Extract the [X, Y] coordinate from the center of the cell holding the provided text.  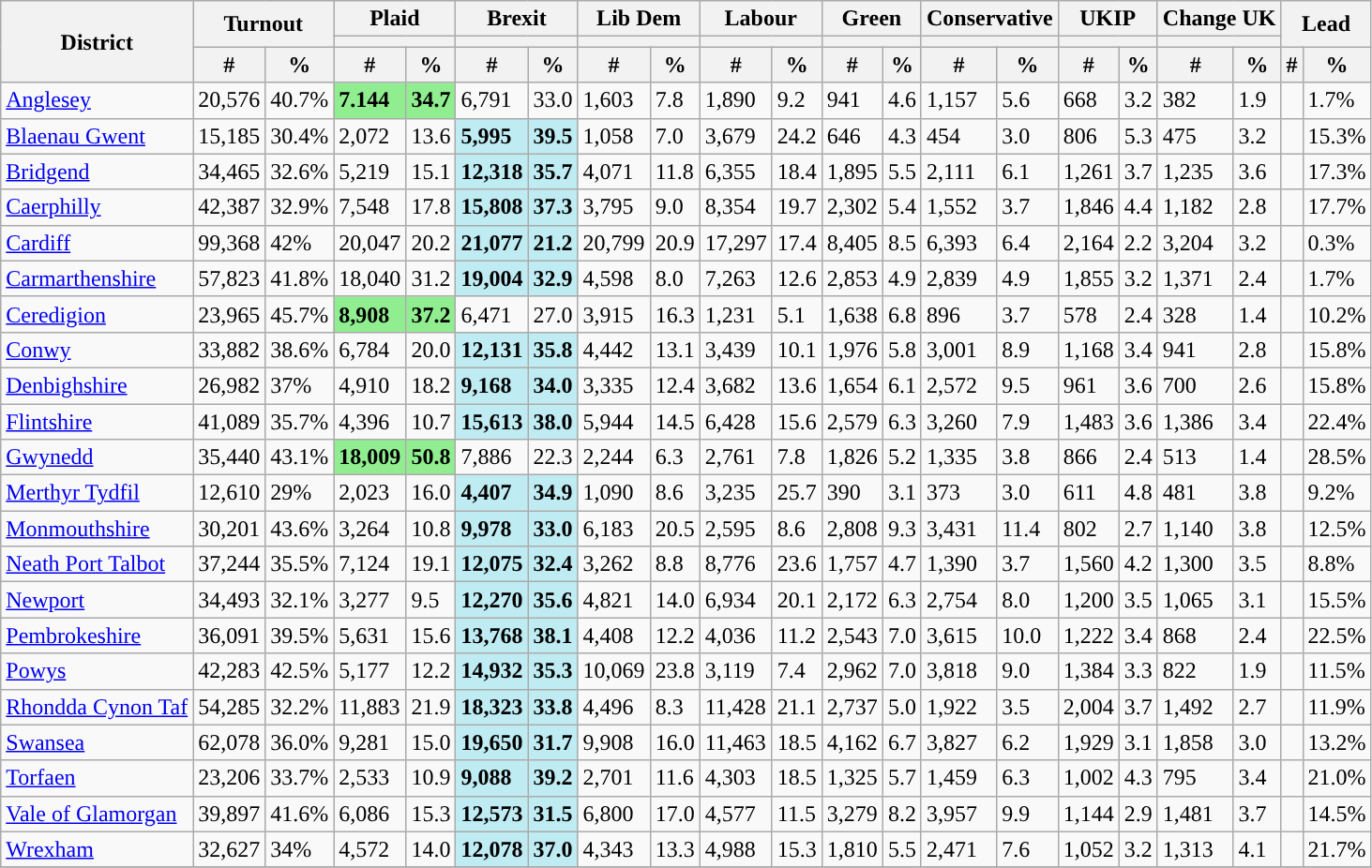
Change UK [1219, 19]
2,023 [369, 493]
Cardiff [98, 243]
24.2 [797, 136]
328 [1195, 314]
43.6% [300, 529]
5,177 [369, 671]
10,069 [613, 671]
37.0 [553, 849]
42,387 [229, 207]
39,897 [229, 814]
20.2 [431, 243]
Plaid [395, 19]
Brexit [517, 19]
11.5% [1337, 671]
1,157 [958, 100]
1,483 [1088, 421]
38.1 [553, 636]
18,040 [369, 278]
20,799 [613, 243]
District [98, 41]
1,390 [958, 564]
19.1 [431, 564]
Wrexham [98, 849]
12,573 [491, 814]
37.3 [553, 207]
Bridgend [98, 172]
4,988 [735, 849]
3,827 [958, 742]
513 [1195, 457]
34% [300, 849]
Vale of Glamorgan [98, 814]
4,408 [613, 636]
Rhondda Cynon Taf [98, 707]
1,386 [1195, 421]
10.9 [431, 778]
1,492 [1195, 707]
31.7 [553, 742]
Labour [761, 19]
12,131 [491, 350]
38.6% [300, 350]
1,855 [1088, 278]
1,638 [852, 314]
700 [1195, 385]
7,886 [491, 457]
11,463 [735, 742]
35.7 [553, 172]
UKIP [1108, 19]
35.5% [300, 564]
1,603 [613, 100]
6,428 [735, 421]
23,206 [229, 778]
Flintshire [98, 421]
6,471 [491, 314]
5.4 [902, 207]
2.9 [1138, 814]
50.8 [431, 457]
25.7 [797, 493]
11,428 [735, 707]
7.4 [797, 671]
1,459 [958, 778]
4,036 [735, 636]
26,982 [229, 385]
2,701 [613, 778]
1,168 [1088, 350]
20.5 [675, 529]
5,219 [369, 172]
390 [852, 493]
17.0 [675, 814]
34.7 [431, 100]
3,260 [958, 421]
1,560 [1088, 564]
9,281 [369, 742]
36,091 [229, 636]
6,393 [958, 243]
2,543 [852, 636]
1,002 [1088, 778]
1,231 [735, 314]
2,572 [958, 385]
5.3 [1138, 136]
Caerphilly [98, 207]
6,791 [491, 100]
6.2 [1028, 742]
17,297 [735, 243]
4,442 [613, 350]
Blaenau Gwent [98, 136]
868 [1195, 636]
Newport [98, 600]
9.9 [1028, 814]
2,302 [852, 207]
Anglesey [98, 100]
11.2 [797, 636]
19,004 [491, 278]
35.8 [553, 350]
4,821 [613, 600]
2,808 [852, 529]
9,088 [491, 778]
4.7 [902, 564]
35.3 [553, 671]
11,883 [369, 707]
Carmarthenshire [98, 278]
6,086 [369, 814]
17.7% [1337, 207]
Merthyr Tydfil [98, 493]
578 [1088, 314]
8.3 [675, 707]
13.1 [675, 350]
30,201 [229, 529]
11.4 [1028, 529]
Conservative [989, 19]
41.6% [300, 814]
1,929 [1088, 742]
4,496 [613, 707]
12,610 [229, 493]
12,270 [491, 600]
11.5 [797, 814]
1,890 [735, 100]
22.5% [1337, 636]
2,853 [852, 278]
9.2% [1337, 493]
2,072 [369, 136]
11.8 [675, 172]
1,140 [1195, 529]
475 [1195, 136]
2.6 [1257, 385]
34,493 [229, 600]
40.7% [300, 100]
5.7 [902, 778]
38.0 [553, 421]
5.0 [902, 707]
34.9 [553, 493]
373 [958, 493]
37,244 [229, 564]
20.0 [431, 350]
10.7 [431, 421]
5.6 [1028, 100]
22.4% [1337, 421]
8,776 [735, 564]
Powys [98, 671]
896 [958, 314]
2,839 [958, 278]
1,858 [1195, 742]
3,001 [958, 350]
8,354 [735, 207]
41,089 [229, 421]
3,795 [613, 207]
29% [300, 493]
1,200 [1088, 600]
7,124 [369, 564]
12.4 [675, 385]
1,058 [613, 136]
2,962 [852, 671]
10.0 [1028, 636]
Swansea [98, 742]
14,932 [491, 671]
3,204 [1195, 243]
1,065 [1195, 600]
15,185 [229, 136]
5,995 [491, 136]
32.4 [553, 564]
32.9% [300, 207]
4,910 [369, 385]
Turnout [264, 24]
1,826 [852, 457]
382 [1195, 100]
20.1 [797, 600]
14.5 [675, 421]
9.2 [797, 100]
42% [300, 243]
31.2 [431, 278]
1,976 [852, 350]
1,810 [852, 849]
32.1% [300, 600]
Lead [1326, 24]
9,978 [491, 529]
1,261 [1088, 172]
481 [1195, 493]
6,183 [613, 529]
454 [958, 136]
43.1% [300, 457]
0.3% [1337, 243]
4,343 [613, 849]
17.4 [797, 243]
35,440 [229, 457]
4.6 [902, 100]
2.2 [1138, 243]
3,335 [613, 385]
2,244 [613, 457]
34,465 [229, 172]
9.3 [902, 529]
822 [1195, 671]
1,182 [1195, 207]
2,754 [958, 600]
3,279 [852, 814]
2,111 [958, 172]
3,682 [735, 385]
2,533 [369, 778]
10.8 [431, 529]
611 [1088, 493]
39.5% [300, 636]
5.8 [902, 350]
3,915 [613, 314]
3,957 [958, 814]
1,235 [1195, 172]
Neath Port Talbot [98, 564]
2,172 [852, 600]
30.4% [300, 136]
4,598 [613, 278]
Lib Dem [639, 19]
32.6% [300, 172]
3,615 [958, 636]
22.3 [553, 457]
39.2 [553, 778]
Green [871, 19]
3,264 [369, 529]
21.0% [1337, 778]
Monmouthshire [98, 529]
17.3% [1337, 172]
32.2% [300, 707]
3,818 [958, 671]
2,471 [958, 849]
12.6 [797, 278]
2,595 [735, 529]
11.9% [1337, 707]
23,965 [229, 314]
15,613 [491, 421]
31.5 [553, 814]
6.8 [902, 314]
16.3 [675, 314]
3,439 [735, 350]
21.2 [553, 243]
961 [1088, 385]
1,335 [958, 457]
Pembrokeshire [98, 636]
6.4 [1028, 243]
1,222 [1088, 636]
1,325 [852, 778]
8.5 [902, 243]
45.7% [300, 314]
795 [1195, 778]
1,922 [958, 707]
802 [1088, 529]
8.8 [675, 564]
8,908 [369, 314]
8.8% [1337, 564]
18.2 [431, 385]
8.2 [902, 814]
18,323 [491, 707]
3,262 [613, 564]
33.7% [300, 778]
6,800 [613, 814]
18.4 [797, 172]
15.0 [431, 742]
2,004 [1088, 707]
19,650 [491, 742]
20,576 [229, 100]
646 [852, 136]
6,355 [735, 172]
2,737 [852, 707]
35.6 [553, 600]
Torfaen [98, 778]
27.0 [553, 314]
7.9 [1028, 421]
28.5% [1337, 457]
5,631 [369, 636]
4.4 [1138, 207]
2,579 [852, 421]
19.7 [797, 207]
18,009 [369, 457]
10.1 [797, 350]
15.3% [1337, 136]
2,761 [735, 457]
39.5 [553, 136]
20,047 [369, 243]
42,283 [229, 671]
57,823 [229, 278]
42.5% [300, 671]
11.6 [675, 778]
6.7 [902, 742]
Ceredigion [98, 314]
866 [1088, 457]
1,052 [1088, 849]
21.1 [797, 707]
1,371 [1195, 278]
8.9 [1028, 350]
12,075 [491, 564]
7.144 [369, 100]
62,078 [229, 742]
1,384 [1088, 671]
10.2% [1337, 314]
4,071 [613, 172]
14.5% [1337, 814]
34.0 [553, 385]
15.5% [1337, 600]
1,552 [958, 207]
1,313 [1195, 849]
33.8 [553, 707]
668 [1088, 100]
41.8% [300, 278]
2,164 [1088, 243]
20.9 [675, 243]
3.3 [1138, 671]
32,627 [229, 849]
15.1 [431, 172]
13.3 [675, 849]
3,235 [735, 493]
4,396 [369, 421]
17.8 [431, 207]
32.9 [553, 278]
Gwynedd [98, 457]
4,407 [491, 493]
5,944 [613, 421]
4.8 [1138, 493]
4.2 [1138, 564]
23.8 [675, 671]
1,300 [1195, 564]
36.0% [300, 742]
1,144 [1088, 814]
7.6 [1028, 849]
35.7% [300, 421]
12,078 [491, 849]
4.1 [1257, 849]
13.2% [1337, 742]
Conwy [98, 350]
1,090 [613, 493]
9,168 [491, 385]
15,808 [491, 207]
1,481 [1195, 814]
1,757 [852, 564]
Denbighshire [98, 385]
5.2 [902, 457]
99,368 [229, 243]
3,119 [735, 671]
37% [300, 385]
12.5% [1337, 529]
3,679 [735, 136]
21.9 [431, 707]
1,846 [1088, 207]
12,318 [491, 172]
8,405 [852, 243]
3,431 [958, 529]
6,934 [735, 600]
23.6 [797, 564]
7,548 [369, 207]
21.7% [1337, 849]
1,654 [852, 385]
6,784 [369, 350]
33,882 [229, 350]
4,572 [369, 849]
21,077 [491, 243]
4,577 [735, 814]
9,908 [613, 742]
7,263 [735, 278]
3,277 [369, 600]
54,285 [229, 707]
1,895 [852, 172]
37.2 [431, 314]
5.1 [797, 314]
4,162 [852, 742]
4,303 [735, 778]
806 [1088, 136]
13,768 [491, 636]
